Identify which cell holds the provided text, then report its [x, y] central coordinate. 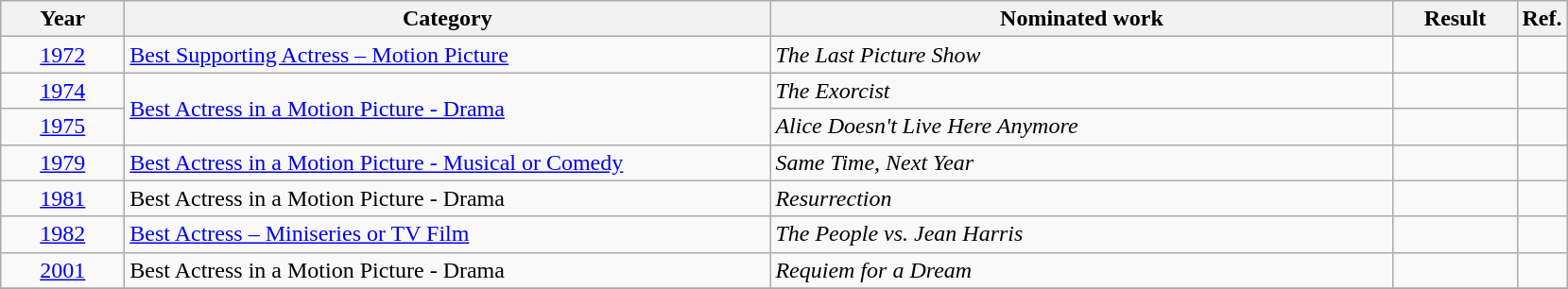
1979 [62, 162]
Year [62, 19]
Category [448, 19]
Best Actress – Miniseries or TV Film [448, 234]
1981 [62, 198]
Requiem for a Dream [1081, 270]
1982 [62, 234]
Result [1456, 19]
Ref. [1542, 19]
1974 [62, 91]
Alice Doesn't Live Here Anymore [1081, 127]
Best Actress in a Motion Picture - Musical or Comedy [448, 162]
The People vs. Jean Harris [1081, 234]
Nominated work [1081, 19]
Best Supporting Actress – Motion Picture [448, 55]
The Exorcist [1081, 91]
1975 [62, 127]
The Last Picture Show [1081, 55]
2001 [62, 270]
Same Time, Next Year [1081, 162]
Resurrection [1081, 198]
1972 [62, 55]
